Determine the [X, Y] coordinate at the center of the cell enclosing the given text.  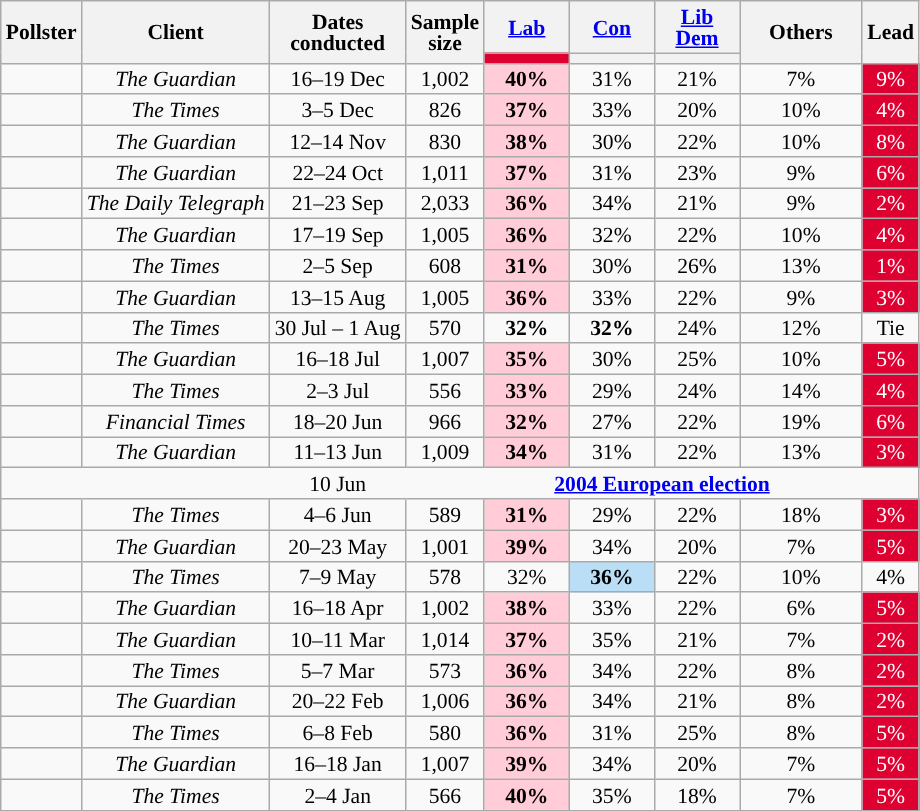
2004 European election [662, 484]
1,011 [445, 172]
7–9 May [338, 576]
Lib Dem [696, 27]
Pollster [42, 32]
966 [445, 422]
2,033 [445, 204]
5–7 Mar [338, 670]
570 [445, 328]
Financial Times [176, 422]
1% [890, 266]
608 [445, 266]
23% [696, 172]
6–8 Feb [338, 732]
2–3 Jul [338, 390]
18–20 Jun [338, 422]
Con [612, 27]
1,006 [445, 702]
1,001 [445, 546]
20–23 May [338, 546]
20–22 Feb [338, 702]
Samplesize [445, 32]
1,009 [445, 452]
16–19 Dec [338, 78]
14% [802, 390]
10 Jun [338, 484]
556 [445, 390]
2–5 Sep [338, 266]
Client [176, 32]
Tie [890, 328]
1,014 [445, 640]
16–18 Jul [338, 360]
26% [696, 266]
578 [445, 576]
16–18 Apr [338, 608]
27% [612, 422]
566 [445, 794]
Others [802, 32]
17–19 Sep [338, 234]
826 [445, 110]
2–4 Jan [338, 794]
Datesconducted [338, 32]
12–14 Nov [338, 142]
4–6 Jun [338, 514]
16–18 Jan [338, 764]
12% [802, 328]
The Daily Telegraph [176, 204]
830 [445, 142]
589 [445, 514]
Lab [526, 27]
19% [802, 422]
30 Jul – 1 Aug [338, 328]
22–24 Oct [338, 172]
13–15 Aug [338, 296]
573 [445, 670]
10–11 Mar [338, 640]
11–13 Jun [338, 452]
3–5 Dec [338, 110]
580 [445, 732]
21–23 Sep [338, 204]
Lead [890, 32]
